Extract the [x, y] coordinate from the center of the cell holding the provided text.  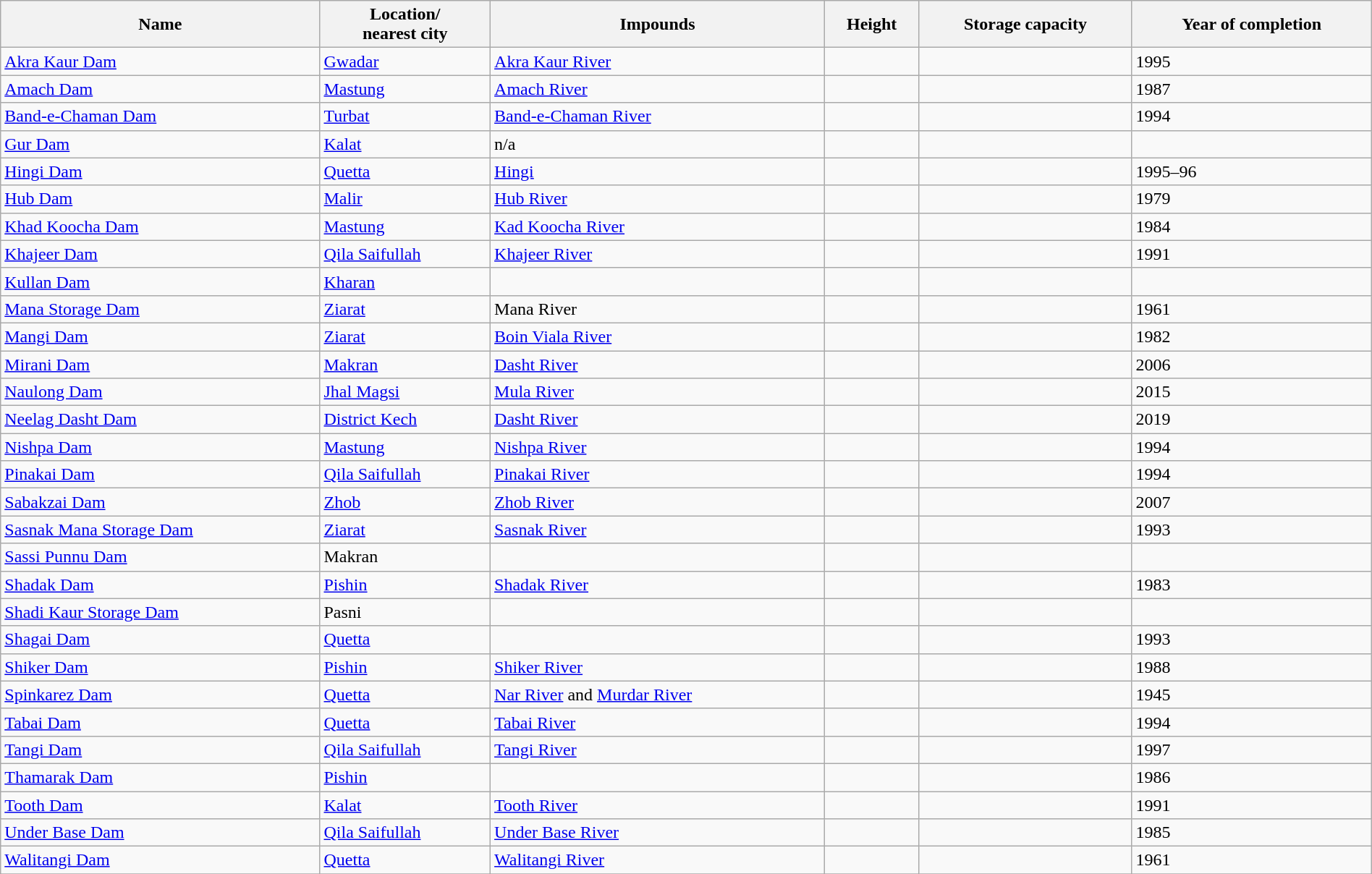
Sasnak Mana Storage Dam [161, 530]
1984 [1252, 226]
Pasni [405, 612]
Name [161, 25]
1987 [1252, 89]
Tooth River [658, 805]
Nishpa River [658, 447]
2007 [1252, 502]
Shadi Kaur Storage Dam [161, 612]
Malir [405, 199]
2019 [1252, 420]
Shadak Dam [161, 585]
Shadak River [658, 585]
Nar River and Murdar River [658, 695]
Zhob [405, 502]
Neelag Dasht Dam [161, 420]
District Kech [405, 420]
Mangi Dam [161, 336]
Mirani Dam [161, 364]
Khajeer Dam [161, 254]
Impounds [658, 25]
Shagai Dam [161, 640]
Jhal Magsi [405, 392]
2006 [1252, 364]
Under Base Dam [161, 833]
Amach Dam [161, 89]
Location/nearest city [405, 25]
Akra Kaur River [658, 61]
Mula River [658, 392]
Zhob River [658, 502]
Shiker River [658, 667]
Shiker Dam [161, 667]
Kullan Dam [161, 281]
1985 [1252, 833]
Hub River [658, 199]
Sabakzai Dam [161, 502]
Walitangi Dam [161, 860]
1982 [1252, 336]
Tabai Dam [161, 722]
1979 [1252, 199]
Khad Koocha Dam [161, 226]
Amach River [658, 89]
Hingi Dam [161, 171]
Band-e-Chaman Dam [161, 116]
1986 [1252, 777]
Storage capacity [1025, 25]
Tabai River [658, 722]
1995–96 [1252, 171]
Year of completion [1252, 25]
Band-e-Chaman River [658, 116]
Akra Kaur Dam [161, 61]
Mana River [658, 309]
Tooth Dam [161, 805]
Nishpa Dam [161, 447]
Tangi Dam [161, 750]
Kad Koocha River [658, 226]
Height [871, 25]
n/a [658, 144]
Thamarak Dam [161, 777]
Tangi River [658, 750]
Pinakai Dam [161, 475]
Spinkarez Dam [161, 695]
Gur Dam [161, 144]
Kharan [405, 281]
1997 [1252, 750]
Under Base River [658, 833]
Pinakai River [658, 475]
1995 [1252, 61]
Sassi Punnu Dam [161, 557]
Mana Storage Dam [161, 309]
Naulong Dam [161, 392]
Sasnak River [658, 530]
1988 [1252, 667]
2015 [1252, 392]
Boin Viala River [658, 336]
1983 [1252, 585]
1945 [1252, 695]
Hingi [658, 171]
Khajeer River [658, 254]
Walitangi River [658, 860]
Turbat [405, 116]
Hub Dam [161, 199]
Gwadar [405, 61]
